Scan for the cell matching the given text and deliver its [X, Y] coordinate at center. 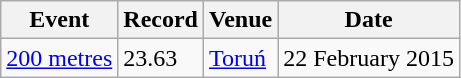
22 February 2015 [369, 58]
200 metres [60, 58]
Date [369, 20]
Event [60, 20]
Venue [241, 20]
Record [161, 20]
23.63 [161, 58]
Toruń [241, 58]
